Determine the [X, Y] coordinate at the center of the cell enclosing the given text.  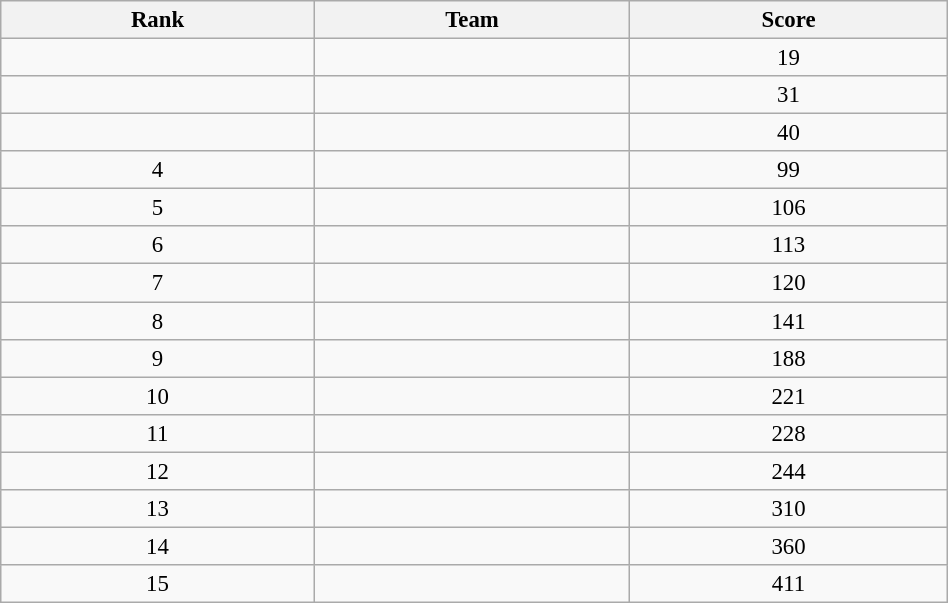
244 [788, 471]
14 [158, 546]
10 [158, 396]
40 [788, 133]
228 [788, 433]
106 [788, 208]
360 [788, 546]
15 [158, 584]
6 [158, 245]
Score [788, 20]
120 [788, 283]
Team [472, 20]
113 [788, 245]
12 [158, 471]
4 [158, 170]
310 [788, 509]
9 [158, 358]
13 [158, 509]
5 [158, 208]
8 [158, 321]
221 [788, 396]
99 [788, 170]
31 [788, 95]
19 [788, 58]
188 [788, 358]
141 [788, 321]
411 [788, 584]
7 [158, 283]
11 [158, 433]
Rank [158, 20]
